Capture the cell that displays the provided text and extract its [x, y] central coordinate. 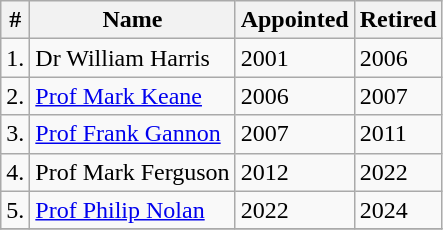
Name [132, 20]
2012 [294, 172]
Retired [398, 20]
1. [16, 58]
Prof Mark Ferguson [132, 172]
2011 [398, 134]
# [16, 20]
3. [16, 134]
2024 [398, 210]
Prof Mark Keane [132, 96]
Dr William Harris [132, 58]
Prof Philip Nolan [132, 210]
4. [16, 172]
2001 [294, 58]
2. [16, 96]
Prof Frank Gannon [132, 134]
Appointed [294, 20]
5. [16, 210]
